For the text-containing cell, return its midpoint in [x, y] coordinate format. 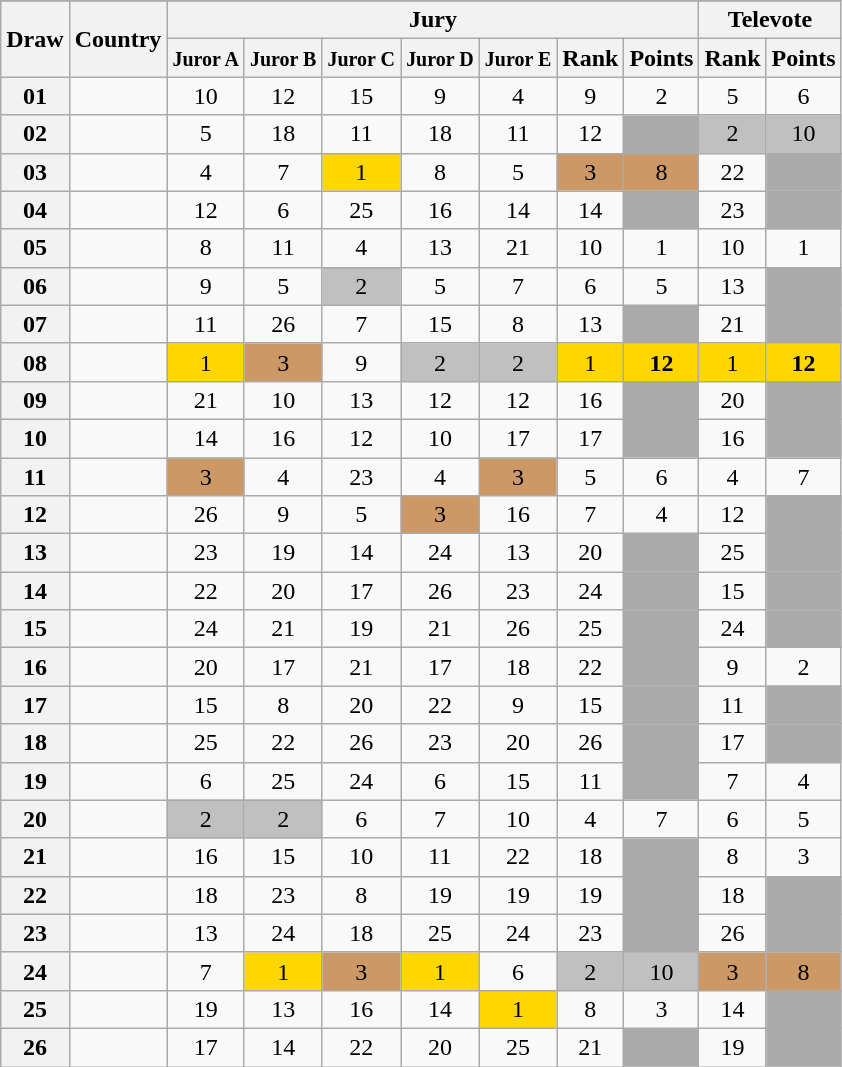
Juror B [283, 58]
04 [35, 210]
03 [35, 172]
Jury [433, 20]
09 [35, 400]
Juror E [518, 58]
Televote [770, 20]
07 [35, 324]
Juror C [362, 58]
06 [35, 286]
08 [35, 362]
Country [118, 39]
Juror D [440, 58]
05 [35, 248]
01 [35, 96]
Juror A [206, 58]
02 [35, 134]
Draw [35, 39]
